Scan for the cell matching the given text and deliver its [x, y] coordinate at center. 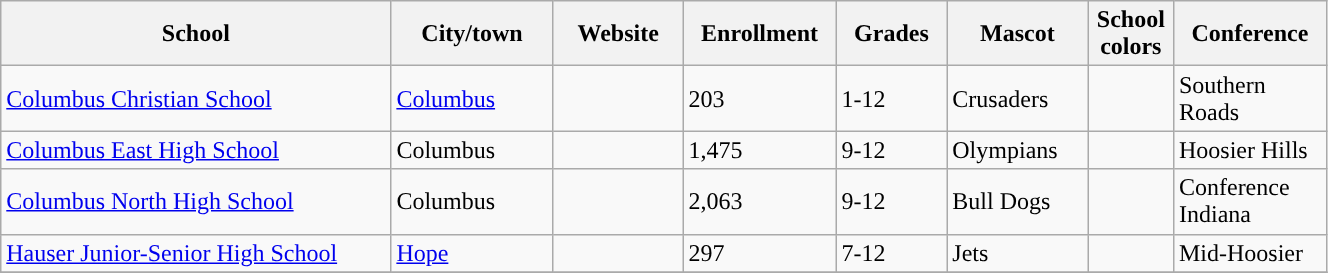
297 [760, 253]
City/town [472, 34]
Columbus East High School [196, 150]
Mid-Hoosier [1250, 253]
203 [760, 98]
Conference Indiana [1250, 202]
Jets [1018, 253]
School colors [1130, 34]
Columbus North High School [196, 202]
Crusaders [1018, 98]
Grades [892, 34]
Enrollment [760, 34]
Website [618, 34]
Mascot [1018, 34]
Hauser Junior-Senior High School [196, 253]
Columbus Christian School [196, 98]
Southern Roads [1250, 98]
7-12 [892, 253]
Hope [472, 253]
1-12 [892, 98]
Olympians [1018, 150]
Hoosier Hills [1250, 150]
1,475 [760, 150]
2,063 [760, 202]
School [196, 34]
Conference [1250, 34]
Bull Dogs [1018, 202]
